Pinpoint the cell where the given text exists, returning its (X, Y) midpoint coordinate. 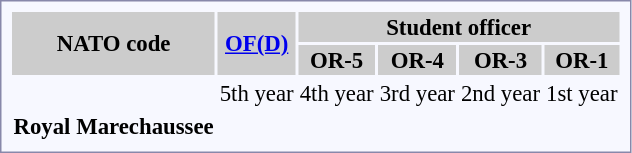
Student officer (458, 27)
OR-3 (500, 60)
4th year (336, 93)
2nd year (500, 93)
OF(D) (256, 44)
3rd year (417, 93)
OR-4 (417, 60)
OR-5 (336, 60)
1st year (582, 93)
Royal Marechaussee (114, 126)
5th year (256, 93)
OR-1 (582, 60)
NATO code (114, 44)
